From the cell containing the given text, extract its center point as [x, y] coordinate. 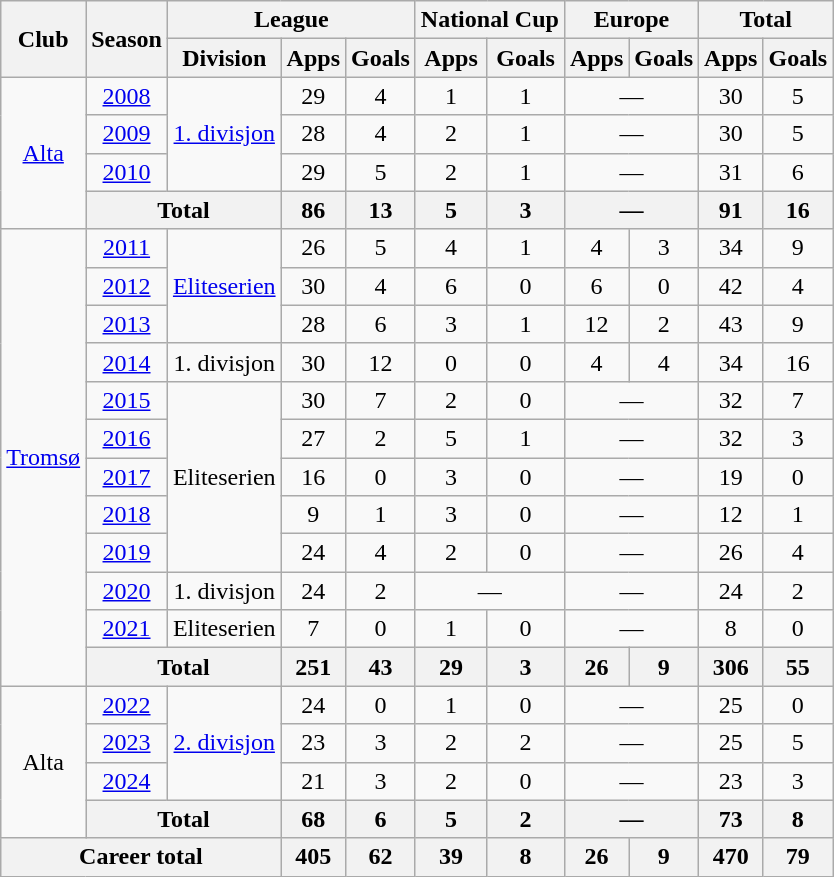
73 [731, 819]
13 [381, 210]
86 [313, 210]
91 [731, 210]
39 [451, 857]
Division [224, 58]
2018 [127, 515]
251 [313, 667]
55 [798, 667]
2024 [127, 781]
79 [798, 857]
68 [313, 819]
League [291, 20]
42 [731, 286]
National Cup [490, 20]
31 [731, 172]
Tromsø [44, 458]
2008 [127, 96]
2022 [127, 705]
Club [44, 39]
Career total [141, 857]
19 [731, 477]
2017 [127, 477]
2019 [127, 553]
2011 [127, 248]
2020 [127, 591]
405 [313, 857]
2021 [127, 629]
2015 [127, 400]
62 [381, 857]
2. divisjon [224, 743]
Europe [631, 20]
21 [313, 781]
2023 [127, 743]
2012 [127, 286]
2009 [127, 134]
2010 [127, 172]
2014 [127, 362]
27 [313, 438]
2013 [127, 324]
2016 [127, 438]
470 [731, 857]
306 [731, 667]
Season [127, 39]
